Capture the cell that displays the provided text and extract its [x, y] central coordinate. 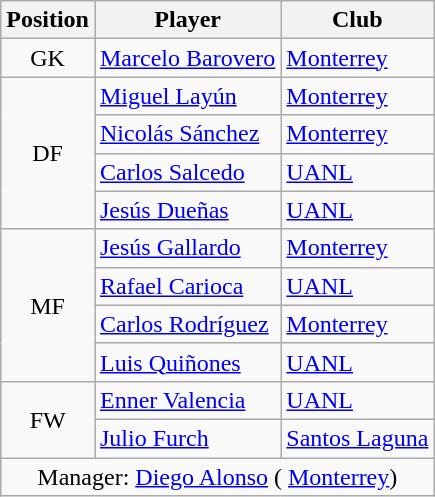
Club [358, 20]
Jesús Dueñas [187, 210]
Position [48, 20]
MF [48, 305]
Santos Laguna [358, 438]
Luis Quiñones [187, 362]
Miguel Layún [187, 96]
Carlos Rodríguez [187, 324]
Julio Furch [187, 438]
Marcelo Barovero [187, 58]
Enner Valencia [187, 400]
Jesús Gallardo [187, 248]
Nicolás Sánchez [187, 134]
FW [48, 419]
GK [48, 58]
Carlos Salcedo [187, 172]
Player [187, 20]
Manager: Diego Alonso ( Monterrey) [218, 477]
Rafael Carioca [187, 286]
DF [48, 153]
